Search for the cell housing the specified text and yield its (x, y) center coordinate. 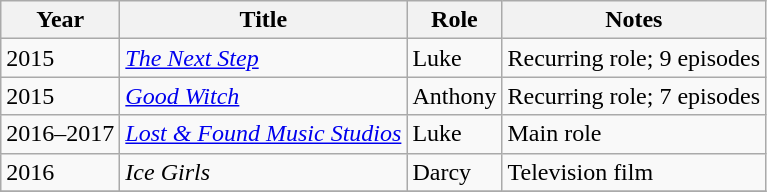
Good Witch (264, 96)
Television film (634, 172)
Recurring role; 7 episodes (634, 96)
Anthony (454, 96)
2016–2017 (60, 134)
Year (60, 20)
Notes (634, 20)
Main role (634, 134)
Ice Girls (264, 172)
The Next Step (264, 58)
Title (264, 20)
Darcy (454, 172)
2016 (60, 172)
Recurring role; 9 episodes (634, 58)
Lost & Found Music Studios (264, 134)
Role (454, 20)
